Return the (X, Y) coordinate for the center point of the cell that contains the specified text.  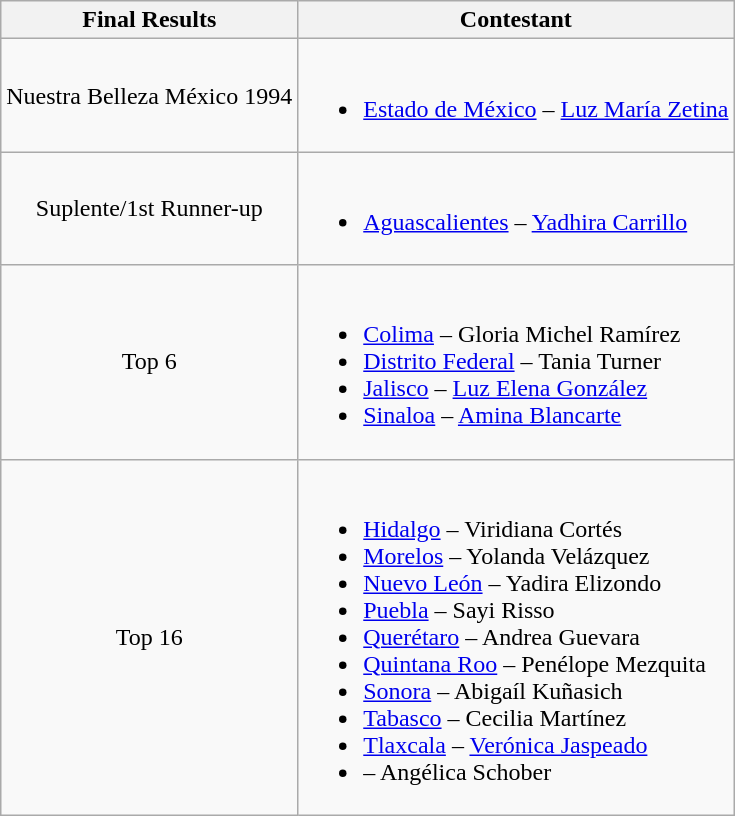
Aguascalientes – Yadhira Carrillo (516, 208)
Estado de México – Luz María Zetina (516, 96)
Colima – Gloria Michel Ramírez Distrito Federal – Tania Turner Jalisco – Luz Elena González Sinaloa – Amina Blancarte (516, 362)
Suplente/1st Runner-up (150, 208)
Contestant (516, 20)
Top 16 (150, 637)
Nuestra Belleza México 1994 (150, 96)
Top 6 (150, 362)
Final Results (150, 20)
